Capture the cell that displays the provided text and extract its (X, Y) central coordinate. 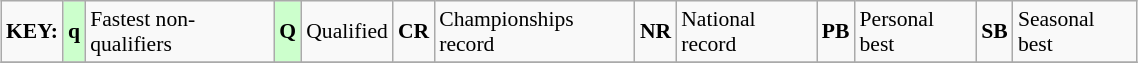
SB (994, 32)
PB (836, 32)
Personal best (916, 32)
Q (288, 32)
Championships record (534, 32)
KEY: (32, 32)
CR (414, 32)
Seasonal best (1075, 32)
q (74, 32)
National record (746, 32)
NR (656, 32)
Fastest non-qualifiers (180, 32)
Qualified (347, 32)
